Return the [X, Y] coordinate for the center point of the cell that contains the specified text.  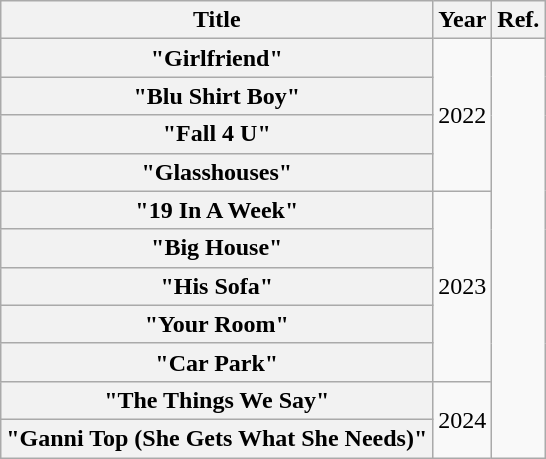
"Your Room" [217, 324]
Ref. [518, 20]
"His Sofa" [217, 286]
"Blu Shirt Boy" [217, 96]
Title [217, 20]
"19 In A Week" [217, 210]
"Ganni Top (She Gets What She Needs)" [217, 438]
2024 [462, 419]
"Car Park" [217, 362]
"The Things We Say" [217, 400]
"Big House" [217, 248]
2023 [462, 286]
"Girlfriend" [217, 58]
Year [462, 20]
2022 [462, 115]
"Fall 4 U" [217, 134]
"Glasshouses" [217, 172]
